Find where the given text appears and provide that cell's center as (x, y) coordinate. 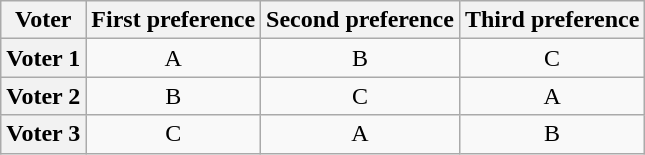
Second preference (360, 20)
Voter 3 (44, 134)
Voter 2 (44, 96)
Voter (44, 20)
Voter 1 (44, 58)
First preference (174, 20)
Third preference (552, 20)
